Identify which cell holds the provided text, then report its (x, y) central coordinate. 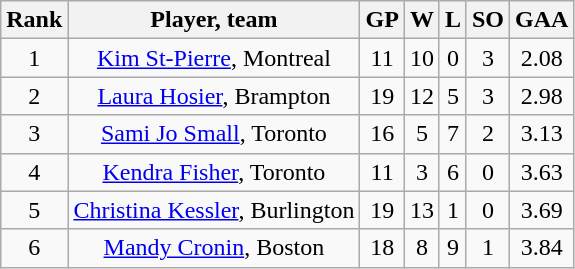
SO (488, 20)
13 (422, 210)
12 (422, 96)
Rank (34, 20)
Kim St-Pierre, Montreal (214, 58)
9 (452, 248)
Kendra Fisher, Toronto (214, 172)
Laura Hosier, Brampton (214, 96)
GAA (542, 20)
Player, team (214, 20)
4 (34, 172)
2.98 (542, 96)
3.84 (542, 248)
18 (382, 248)
Mandy Cronin, Boston (214, 248)
Sami Jo Small, Toronto (214, 134)
10 (422, 58)
W (422, 20)
8 (422, 248)
3.63 (542, 172)
L (452, 20)
3.13 (542, 134)
7 (452, 134)
16 (382, 134)
3.69 (542, 210)
2.08 (542, 58)
Christina Kessler, Burlington (214, 210)
GP (382, 20)
